Search for the cell housing the specified text and yield its [X, Y] center coordinate. 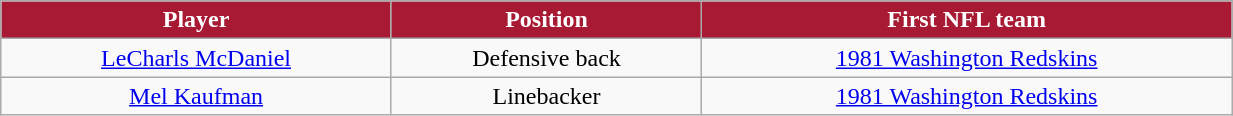
Linebacker [546, 96]
LeCharls McDaniel [196, 58]
Mel Kaufman [196, 96]
First NFL team [967, 20]
Player [196, 20]
Position [546, 20]
Defensive back [546, 58]
